Capture the cell that displays the provided text and extract its (x, y) central coordinate. 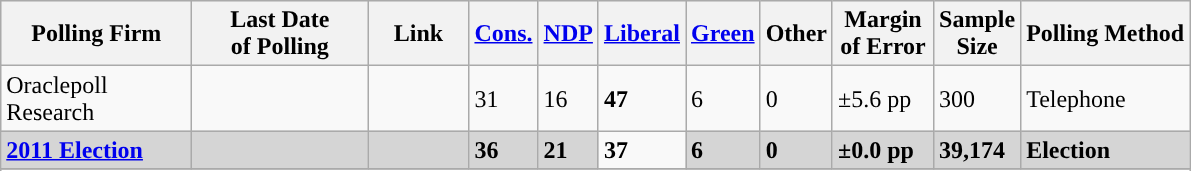
36 (504, 150)
Marginof Error (882, 34)
±0.0 pp (882, 150)
21 (568, 150)
Green (724, 34)
Link (418, 34)
NDP (568, 34)
±5.6 pp (882, 98)
37 (642, 150)
31 (504, 98)
300 (978, 98)
Election (1106, 150)
39,174 (978, 150)
Other (796, 34)
Oraclepoll Research (96, 98)
47 (642, 98)
SampleSize (978, 34)
Liberal (642, 34)
Polling Method (1106, 34)
Cons. (504, 34)
Last Dateof Polling (280, 34)
Telephone (1106, 98)
16 (568, 98)
2011 Election (96, 150)
Polling Firm (96, 34)
